Locate the cell with the specified text and output its [X, Y] center coordinate. 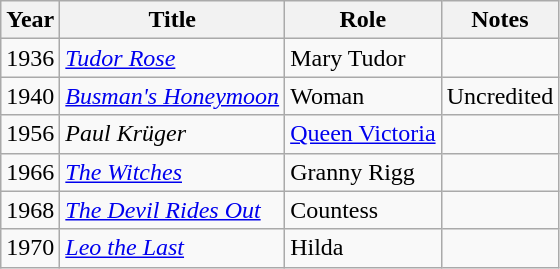
1966 [30, 172]
Hilda [363, 248]
Queen Victoria [363, 134]
Uncredited [500, 96]
Title [172, 20]
1956 [30, 134]
Paul Krüger [172, 134]
Leo the Last [172, 248]
1940 [30, 96]
Granny Rigg [363, 172]
Countess [363, 210]
Role [363, 20]
Tudor Rose [172, 58]
The Devil Rides Out [172, 210]
Busman's Honeymoon [172, 96]
1936 [30, 58]
Woman [363, 96]
1970 [30, 248]
Mary Tudor [363, 58]
Notes [500, 20]
1968 [30, 210]
Year [30, 20]
The Witches [172, 172]
